Capture the cell that displays the provided text and extract its (X, Y) central coordinate. 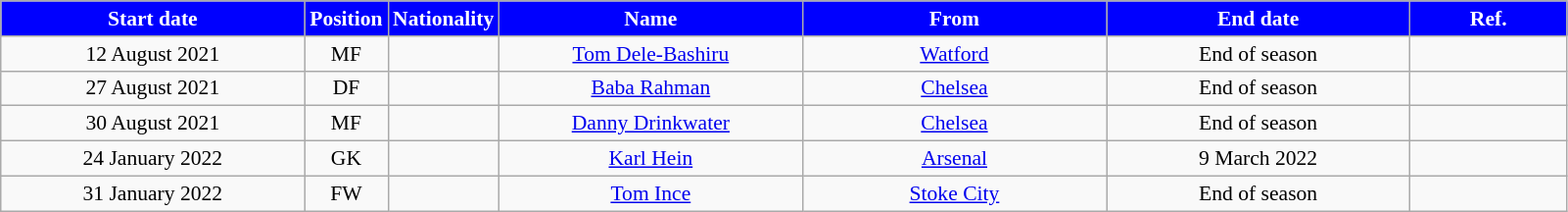
Arsenal (954, 159)
31 January 2022 (153, 193)
Watford (954, 54)
FW (347, 193)
End date (1259, 19)
9 March 2022 (1259, 159)
GK (347, 159)
12 August 2021 (153, 54)
Start date (153, 19)
Danny Drinkwater (650, 124)
DF (347, 88)
30 August 2021 (153, 124)
Name (650, 19)
Nationality (443, 19)
From (954, 19)
Karl Hein (650, 159)
Stoke City (954, 193)
27 August 2021 (153, 88)
24 January 2022 (153, 159)
Baba Rahman (650, 88)
Tom Dele-Bashiru (650, 54)
Ref. (1489, 19)
Tom Ince (650, 193)
Position (347, 19)
